Detect which cell encompasses the target text, then output its [X, Y] center coordinate. 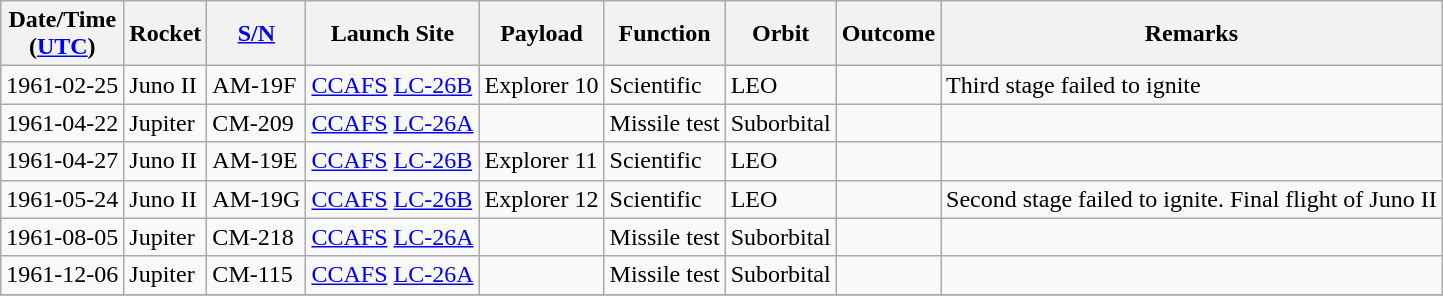
Launch Site [392, 34]
AM-19E [256, 161]
1961-02-25 [62, 85]
Rocket [166, 34]
Explorer 10 [542, 85]
1961-08-05 [62, 237]
1961-04-22 [62, 123]
Remarks [1192, 34]
Third stage failed to ignite [1192, 85]
1961-12-06 [62, 275]
Payload [542, 34]
Explorer 11 [542, 161]
Function [664, 34]
Explorer 12 [542, 199]
AM-19F [256, 85]
Date/Time(UTC) [62, 34]
Second stage failed to ignite. Final flight of Juno II [1192, 199]
S/N [256, 34]
Outcome [888, 34]
1961-05-24 [62, 199]
Orbit [780, 34]
1961-04-27 [62, 161]
CM-115 [256, 275]
AM-19G [256, 199]
CM-218 [256, 237]
CM-209 [256, 123]
